Scan for the cell matching the given text and deliver its [X, Y] coordinate at center. 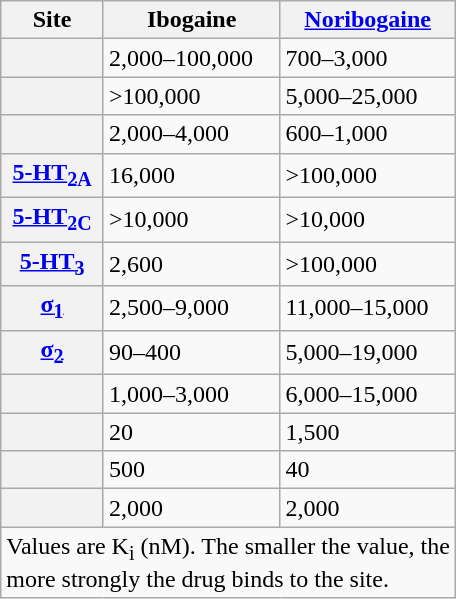
σ2 [52, 352]
Ibogaine [192, 20]
1,000–3,000 [192, 394]
Site [52, 20]
5-HT3 [52, 264]
500 [192, 470]
σ1 [52, 308]
20 [192, 432]
16,000 [192, 175]
40 [368, 470]
6,000–15,000 [368, 394]
5,000–25,000 [368, 96]
5,000–19,000 [368, 352]
2,600 [192, 264]
5-HT2A [52, 175]
11,000–15,000 [368, 308]
2,500–9,000 [192, 308]
90–400 [192, 352]
Noribogaine [368, 20]
700–3,000 [368, 58]
1,500 [368, 432]
2,000–4,000 [192, 134]
Values are Ki (nM). The smaller the value, themore strongly the drug binds to the site. [228, 562]
5-HT2C [52, 219]
2,000–100,000 [192, 58]
600–1,000 [368, 134]
